Capture the cell that displays the provided text and extract its [x, y] central coordinate. 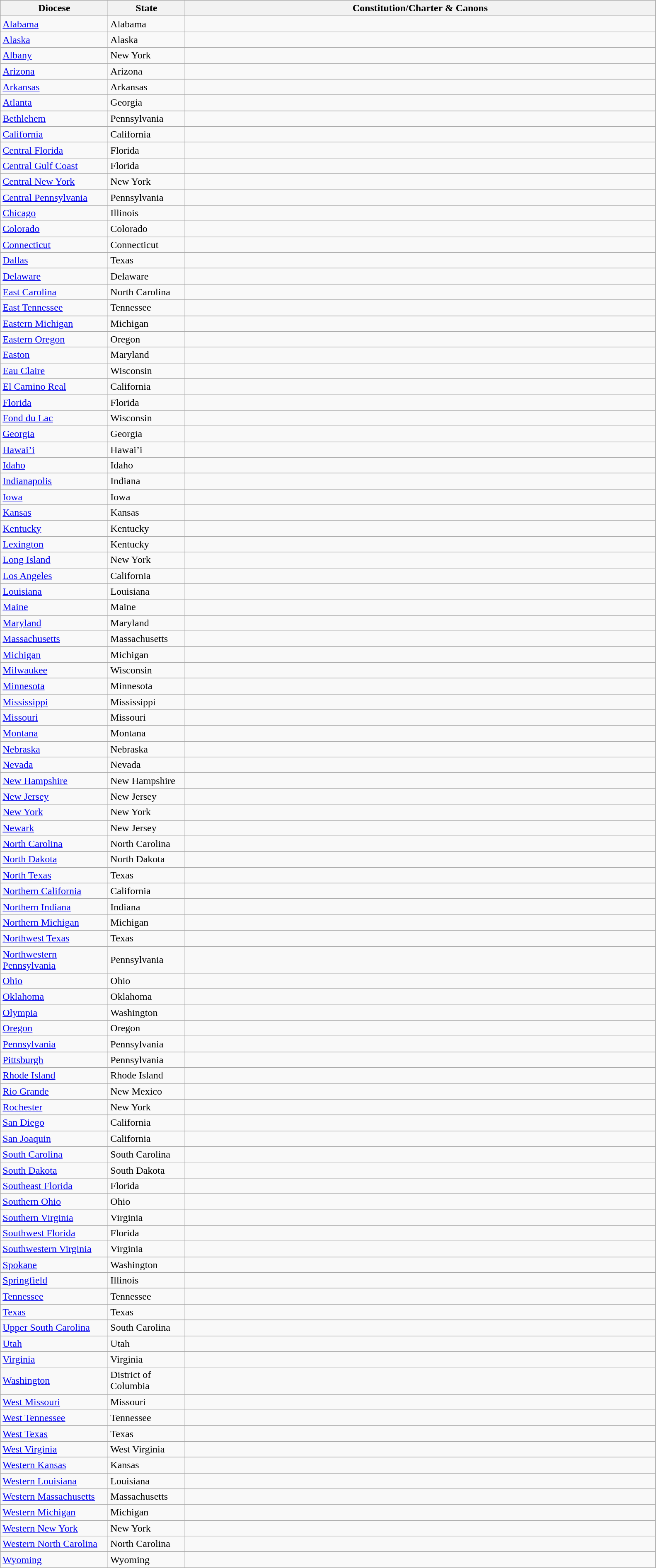
Diocese [54, 8]
West Missouri [54, 1402]
Rio Grande [54, 1091]
State [147, 8]
Western New York [54, 1528]
Rochester [54, 1107]
Western Massachusetts [54, 1497]
Milwaukee [54, 670]
Long Island [54, 560]
Easton [54, 355]
West Tennessee [54, 1418]
San Diego [54, 1123]
Atlanta [54, 103]
Southwestern Virginia [54, 1249]
Springfield [54, 1281]
Indianapolis [54, 481]
West Texas [54, 1433]
Chicago [54, 213]
Northern Michigan [54, 922]
East Tennessee [54, 308]
Eastern Michigan [54, 323]
Northwest Texas [54, 938]
North Texas [54, 875]
Dallas [54, 261]
San Joaquin [54, 1139]
Bethlehem [54, 118]
Spokane [54, 1265]
Olympia [54, 1013]
Albany [54, 55]
Lexington [54, 544]
Northern California [54, 891]
Western Michigan [54, 1513]
Southeast Florida [54, 1186]
Los Angeles [54, 576]
Southwest Florida [54, 1233]
Upper South Carolina [54, 1328]
Newark [54, 828]
El Camino Real [54, 386]
Western North Carolina [54, 1544]
Fond du Lac [54, 418]
East Carolina [54, 292]
Western Kansas [54, 1465]
New Mexico [147, 1091]
Southern Virginia [54, 1217]
Southern Ohio [54, 1201]
Western Louisiana [54, 1481]
Central Florida [54, 150]
Northwestern Pennsylvania [54, 959]
Central Pennsylvania [54, 198]
Central Gulf Coast [54, 166]
Pittsburgh [54, 1060]
Central New York [54, 181]
District of Columbia [147, 1381]
Northern Indiana [54, 907]
Eastern Oregon [54, 339]
Constitution/Charter & Canons [420, 8]
Eau Claire [54, 371]
